Return (X, Y) of the center of cell containing provided text 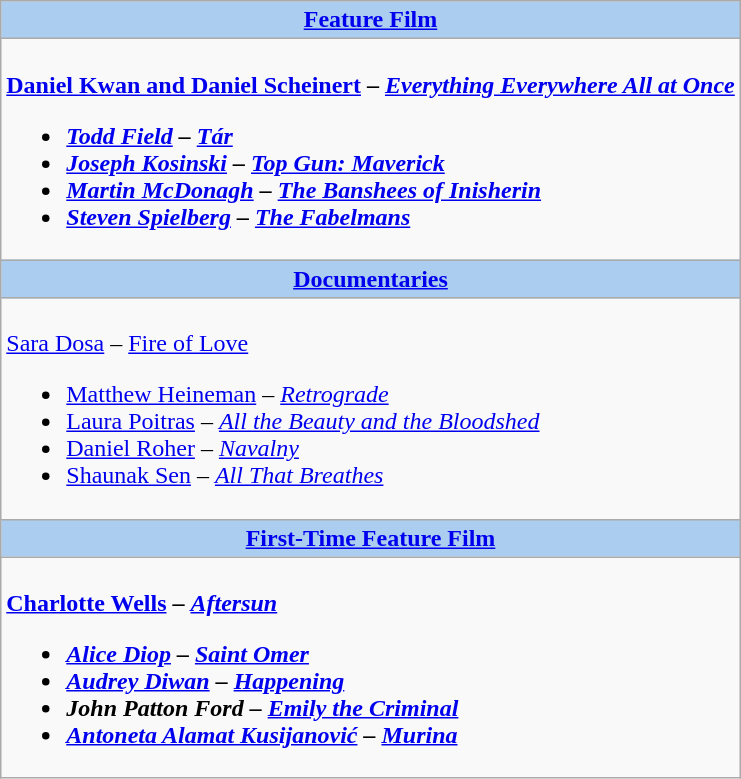
Feature Film (371, 20)
Documentaries (371, 279)
First-Time Feature Film (371, 538)
Charlotte Wells – AftersunAlice Diop – Saint OmerAudrey Diwan – HappeningJohn Patton Ford – Emily the CriminalAntoneta Alamat Kusijanović – Murina (371, 668)
